Provide the (X, Y) coordinate of the cell's center where the given text is located.  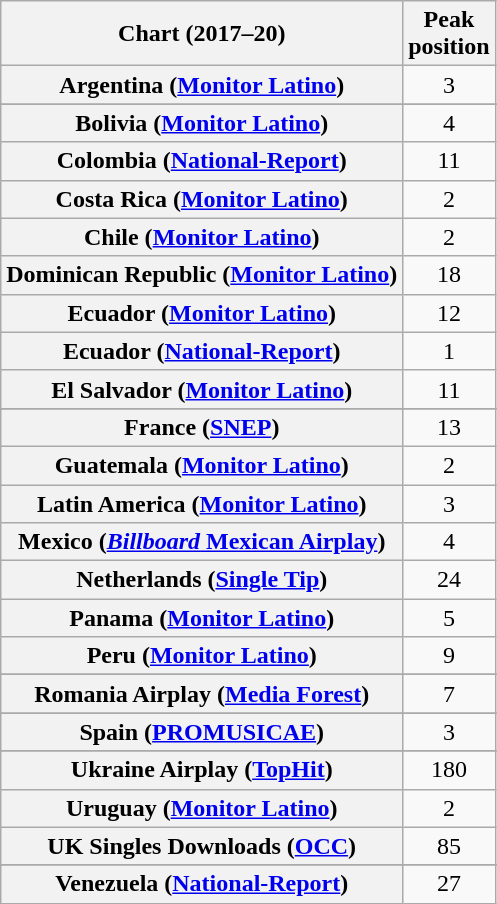
Colombia (National-Report) (202, 161)
Uruguay (Monitor Latino) (202, 808)
Ecuador (National-Report) (202, 351)
Romania Airplay (Media Forest) (202, 694)
Latin America (Monitor Latino) (202, 503)
9 (449, 656)
France (SNEP) (202, 427)
Netherlands (Single Tip) (202, 580)
Mexico (Billboard Mexican Airplay) (202, 542)
1 (449, 351)
El Salvador (Monitor Latino) (202, 389)
Peru (Monitor Latino) (202, 656)
Venezuela (National-Report) (202, 884)
Costa Rica (Monitor Latino) (202, 199)
13 (449, 427)
Peak position (449, 34)
Bolivia (Monitor Latino) (202, 123)
7 (449, 694)
Panama (Monitor Latino) (202, 618)
Ecuador (Monitor Latino) (202, 313)
Argentina (Monitor Latino) (202, 85)
Ukraine Airplay (TopHit) (202, 770)
Spain (PROMUSICAE) (202, 732)
27 (449, 884)
Dominican Republic (Monitor Latino) (202, 275)
Guatemala (Monitor Latino) (202, 465)
5 (449, 618)
Chart (2017–20) (202, 34)
85 (449, 846)
24 (449, 580)
UK Singles Downloads (OCC) (202, 846)
12 (449, 313)
180 (449, 770)
18 (449, 275)
Chile (Monitor Latino) (202, 237)
